Find where the given text appears and provide that cell's center as (X, Y) coordinate. 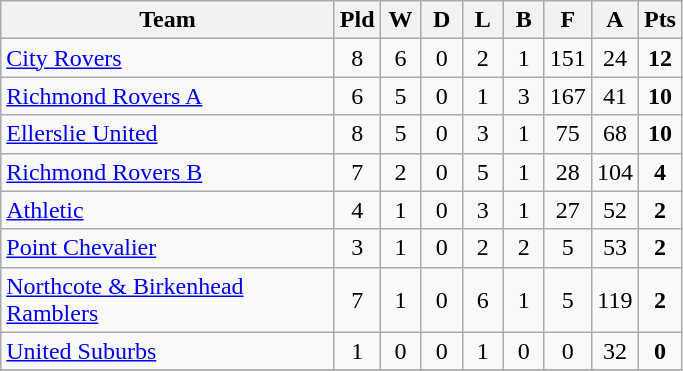
41 (614, 96)
12 (660, 58)
119 (614, 300)
53 (614, 248)
Pts (660, 20)
Pld (357, 20)
B (524, 20)
104 (614, 172)
Athletic (168, 210)
52 (614, 210)
24 (614, 58)
W (400, 20)
Richmond Rovers B (168, 172)
D (442, 20)
151 (568, 58)
32 (614, 351)
City Rovers (168, 58)
Team (168, 20)
167 (568, 96)
28 (568, 172)
A (614, 20)
Richmond Rovers A (168, 96)
27 (568, 210)
Ellerslie United (168, 134)
F (568, 20)
Northcote & Birkenhead Ramblers (168, 300)
75 (568, 134)
L (482, 20)
68 (614, 134)
Point Chevalier (168, 248)
United Suburbs (168, 351)
